For the text-containing cell, return its midpoint in (x, y) coordinate format. 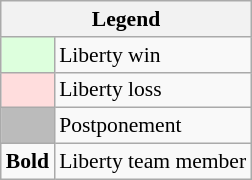
Bold (28, 162)
Legend (126, 19)
Liberty loss (152, 90)
Liberty team member (152, 162)
Postponement (152, 126)
Liberty win (152, 55)
